Identify which cell holds the provided text, then report its [x, y] central coordinate. 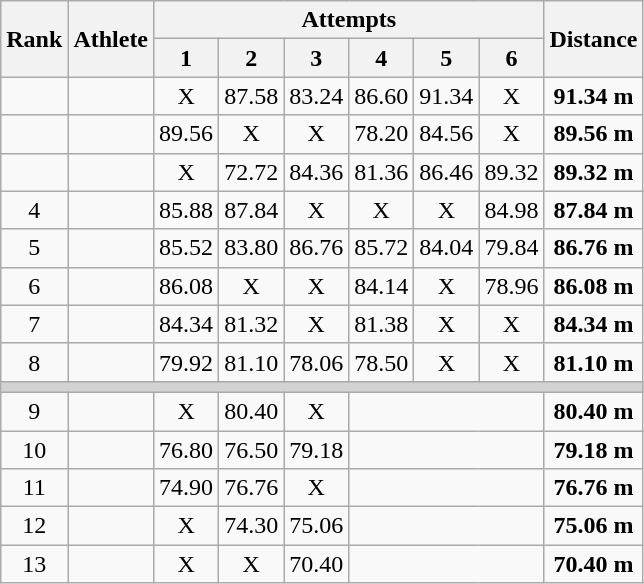
11 [34, 488]
76.50 [252, 449]
12 [34, 526]
91.34 m [594, 96]
79.18 m [594, 449]
87.84 [252, 210]
79.84 [512, 248]
78.06 [316, 362]
89.32 [512, 172]
86.46 [446, 172]
89.32 m [594, 172]
9 [34, 411]
87.58 [252, 96]
72.72 [252, 172]
81.10 [252, 362]
70.40 m [594, 564]
84.34 m [594, 324]
86.08 m [594, 286]
85.72 [382, 248]
1 [186, 58]
86.08 [186, 286]
89.56 m [594, 134]
83.24 [316, 96]
86.76 [316, 248]
84.98 [512, 210]
81.32 [252, 324]
91.34 [446, 96]
80.40 [252, 411]
78.50 [382, 362]
3 [316, 58]
86.76 m [594, 248]
83.80 [252, 248]
Rank [34, 39]
Athlete [111, 39]
84.34 [186, 324]
75.06 [316, 526]
2 [252, 58]
13 [34, 564]
76.80 [186, 449]
76.76 [252, 488]
80.40 m [594, 411]
78.20 [382, 134]
87.84 m [594, 210]
84.14 [382, 286]
7 [34, 324]
84.04 [446, 248]
79.18 [316, 449]
84.36 [316, 172]
89.56 [186, 134]
85.88 [186, 210]
Attempts [349, 20]
Distance [594, 39]
76.76 m [594, 488]
70.40 [316, 564]
81.10 m [594, 362]
74.90 [186, 488]
81.36 [382, 172]
75.06 m [594, 526]
74.30 [252, 526]
81.38 [382, 324]
79.92 [186, 362]
86.60 [382, 96]
8 [34, 362]
84.56 [446, 134]
78.96 [512, 286]
85.52 [186, 248]
10 [34, 449]
